Identify which cell holds the provided text, then report its (X, Y) central coordinate. 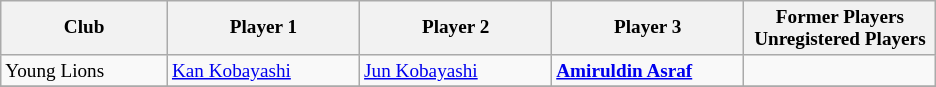
Player 1 (263, 28)
Former Players Unregistered Players (840, 28)
Jun Kobayashi (456, 71)
Young Lions (84, 71)
Amiruldin Asraf (648, 71)
Player 3 (648, 28)
Club (84, 28)
Player 2 (456, 28)
Kan Kobayashi (263, 71)
